Extract the [X, Y] coordinate from the center of the cell holding the provided text.  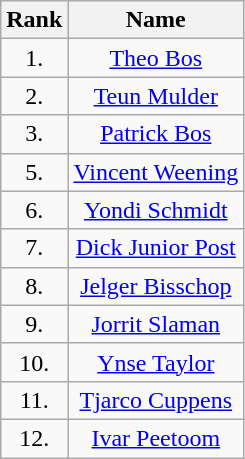
1. [34, 58]
11. [34, 400]
Ynse Taylor [156, 362]
Dick Junior Post [156, 248]
Yondi Schmidt [156, 210]
5. [34, 172]
3. [34, 134]
12. [34, 438]
Vincent Weening [156, 172]
Rank [34, 20]
7. [34, 248]
Jorrit Slaman [156, 324]
8. [34, 286]
Patrick Bos [156, 134]
9. [34, 324]
10. [34, 362]
Theo Bos [156, 58]
Name [156, 20]
Jelger Bisschop [156, 286]
Ivar Peetoom [156, 438]
Tjarco Cuppens [156, 400]
2. [34, 96]
6. [34, 210]
Teun Mulder [156, 96]
